Output the [x, y] coordinate of the center of the cell containing the given text.  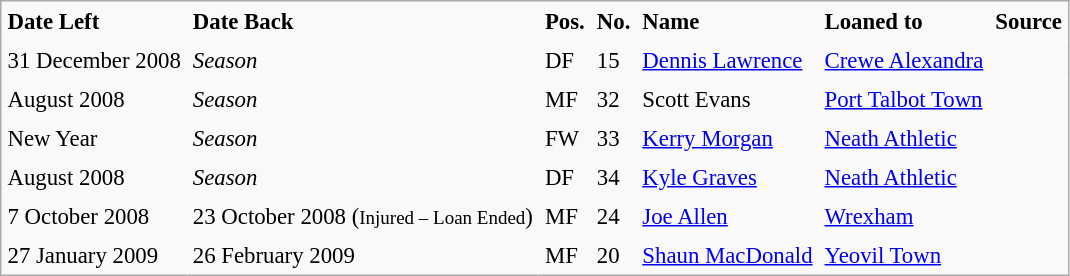
FW [565, 138]
20 [614, 256]
No. [614, 21]
34 [614, 178]
23 October 2008 (Injured – Loan Ended) [363, 216]
32 [614, 100]
Wrexham [904, 216]
31 December 2008 [94, 60]
33 [614, 138]
Scott Evans [727, 100]
15 [614, 60]
Date Back [363, 21]
Dennis Lawrence [727, 60]
Kyle Graves [727, 178]
7 October 2008 [94, 216]
Yeovil Town [904, 256]
Kerry Morgan [727, 138]
Pos. [565, 21]
New Year [94, 138]
24 [614, 216]
Shaun MacDonald [727, 256]
Source [1028, 21]
26 February 2009 [363, 256]
Name [727, 21]
Crewe Alexandra [904, 60]
Loaned to [904, 21]
27 January 2009 [94, 256]
Port Talbot Town [904, 100]
Joe Allen [727, 216]
Date Left [94, 21]
